Detect which cell encompasses the target text, then output its (X, Y) center coordinate. 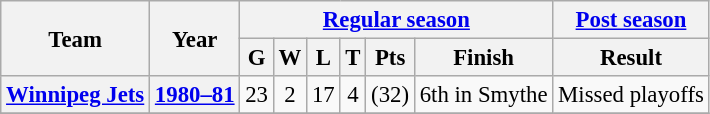
Year (195, 38)
6th in Smythe (483, 95)
Finish (483, 58)
2 (290, 95)
23 (256, 95)
L (324, 58)
Regular season (396, 20)
Winnipeg Jets (76, 95)
W (290, 58)
T (353, 58)
17 (324, 95)
Result (631, 58)
G (256, 58)
1980–81 (195, 95)
Pts (390, 58)
Team (76, 38)
(32) (390, 95)
4 (353, 95)
Post season (631, 20)
Missed playoffs (631, 95)
